Capture the cell that displays the provided text and extract its [x, y] central coordinate. 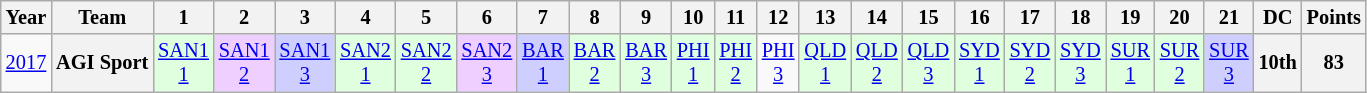
QLD3 [929, 63]
Year [26, 17]
PHI3 [778, 63]
SAN12 [244, 63]
SAN21 [366, 63]
17 [1030, 17]
SUR2 [1180, 63]
21 [1228, 17]
13 [825, 17]
Team [102, 17]
15 [929, 17]
BAR2 [595, 63]
19 [1130, 17]
18 [1080, 17]
BAR1 [543, 63]
QLD2 [877, 63]
SAN11 [184, 63]
SUR3 [1228, 63]
SYD2 [1030, 63]
QLD1 [825, 63]
20 [1180, 17]
SAN13 [304, 63]
2 [244, 17]
12 [778, 17]
AGI Sport [102, 63]
6 [486, 17]
4 [366, 17]
11 [736, 17]
2017 [26, 63]
PHI2 [736, 63]
9 [646, 17]
SAN23 [486, 63]
1 [184, 17]
8 [595, 17]
83 [1334, 63]
10th [1278, 63]
PHI1 [694, 63]
SYD3 [1080, 63]
10 [694, 17]
SYD1 [979, 63]
SAN22 [426, 63]
14 [877, 17]
DC [1278, 17]
3 [304, 17]
5 [426, 17]
16 [979, 17]
7 [543, 17]
BAR3 [646, 63]
SUR1 [1130, 63]
Points [1334, 17]
